Return [x, y] of the center of cell containing provided text 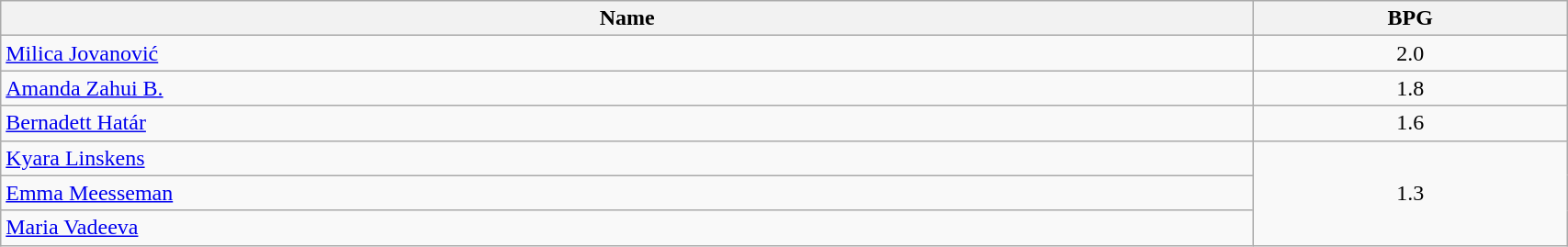
Name [627, 18]
Emma Meesseman [627, 193]
1.3 [1411, 193]
1.8 [1411, 88]
Maria Vadeeva [627, 228]
Kyara Linskens [627, 158]
1.6 [1411, 123]
Amanda Zahui B. [627, 88]
Bernadett Határ [627, 123]
2.0 [1411, 53]
BPG [1411, 18]
Milica Jovanović [627, 53]
